Capture the cell that displays the provided text and extract its (X, Y) central coordinate. 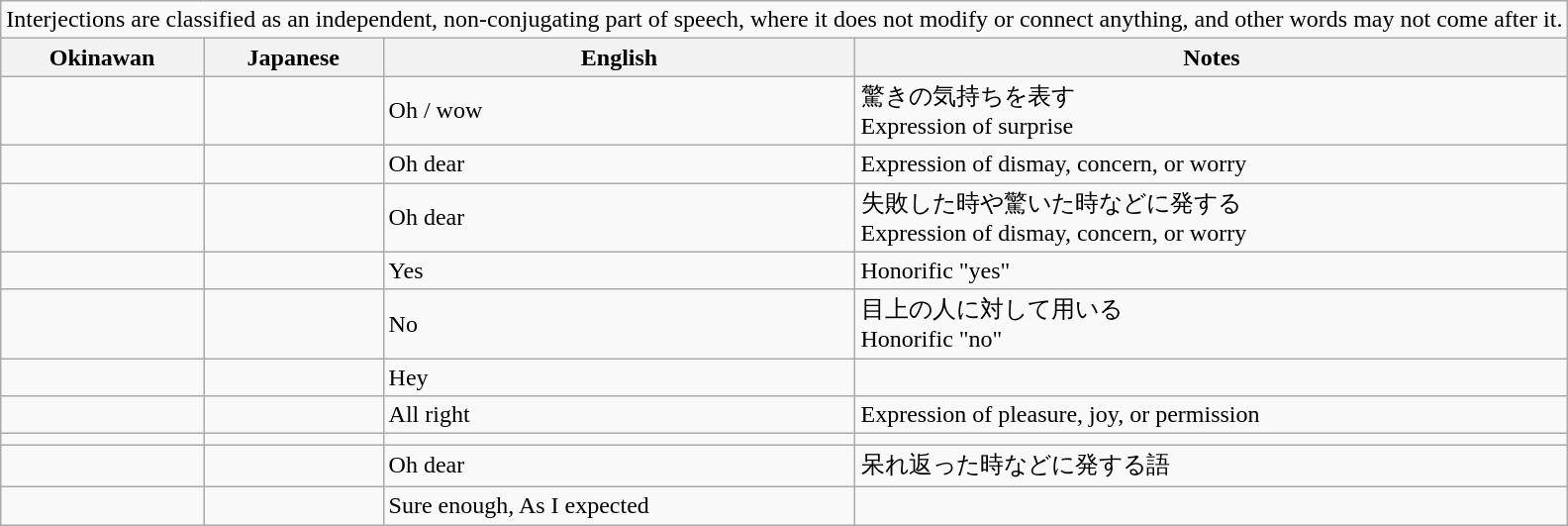
All right (620, 415)
驚きの気持ちを表すExpression of surprise (1212, 111)
失敗した時や驚いた時などに発するExpression of dismay, concern, or worry (1212, 217)
Honorific "yes" (1212, 270)
English (620, 57)
Sure enough, As I expected (620, 505)
Hey (620, 377)
Yes (620, 270)
Japanese (294, 57)
目上の人に対して用いるHonorific "no" (1212, 324)
Expression of dismay, concern, or worry (1212, 163)
Okinawan (103, 57)
Notes (1212, 57)
Expression of pleasure, joy, or permission (1212, 415)
呆れ返った時などに発する語 (1212, 466)
No (620, 324)
Oh / wow (620, 111)
